From the cell containing the given text, extract its center point as (x, y) coordinate. 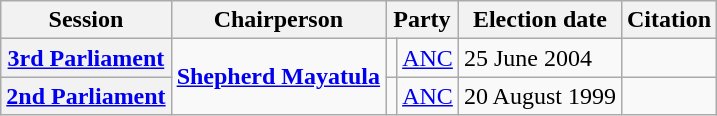
Party (422, 20)
Citation (668, 20)
25 June 2004 (540, 58)
3rd Parliament (86, 58)
Shepherd Mayatula (278, 77)
20 August 1999 (540, 96)
Session (86, 20)
Election date (540, 20)
2nd Parliament (86, 96)
Chairperson (278, 20)
